Detect which cell encompasses the target text, then output its [x, y] center coordinate. 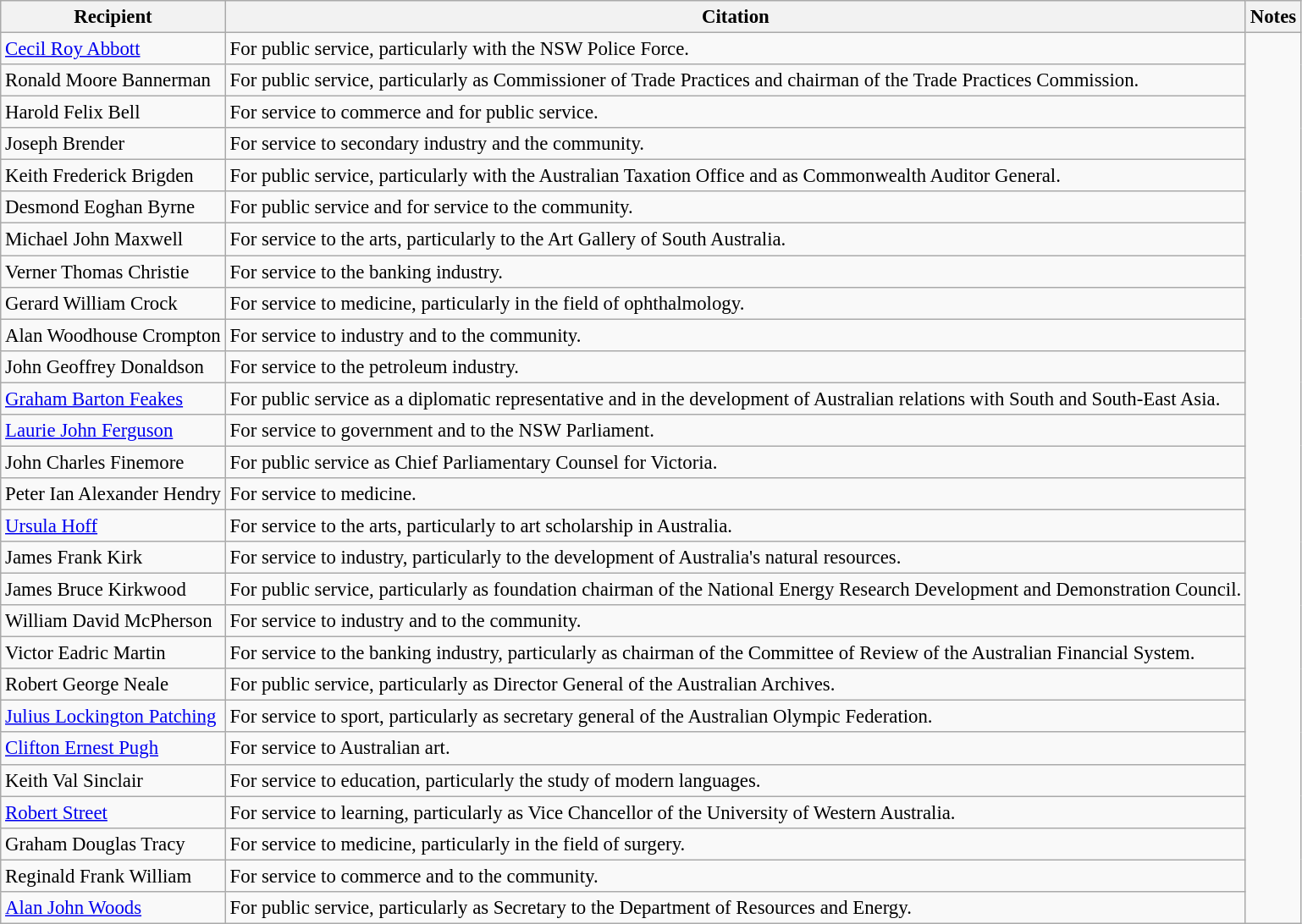
For service to the banking industry. [735, 272]
For service to medicine. [735, 494]
Cecil Roy Abbott [113, 49]
James Frank Kirk [113, 558]
Michael John Maxwell [113, 239]
For service to the petroleum industry. [735, 366]
Citation [735, 17]
Clifton Ernest Pugh [113, 749]
For service to learning, particularly as Vice Chancellor of the University of Western Australia. [735, 812]
For service to medicine, particularly in the field of surgery. [735, 844]
Joseph Brender [113, 144]
Ursula Hoff [113, 525]
Verner Thomas Christie [113, 272]
Julius Lockington Patching [113, 717]
For public service, particularly with the Australian Taxation Office and as Commonwealth Auditor General. [735, 176]
For public service as a diplomatic representative and in the development of Australian relations with South and South-East Asia. [735, 399]
For service to secondary industry and the community. [735, 144]
William David McPherson [113, 621]
For service to commerce and for public service. [735, 113]
For service to Australian art. [735, 749]
Ronald Moore Bannerman [113, 80]
John Charles Finemore [113, 462]
For public service, particularly as Director General of the Australian Archives. [735, 685]
For public service, particularly with the NSW Police Force. [735, 49]
For service to industry, particularly to the development of Australia's natural resources. [735, 558]
Robert George Neale [113, 685]
Keith Val Sinclair [113, 780]
John Geoffrey Donaldson [113, 366]
Recipient [113, 17]
For public service and for service to the community. [735, 207]
James Bruce Kirkwood [113, 590]
Graham Barton Feakes [113, 399]
For public service, particularly as Secretary to the Department of Resources and Energy. [735, 908]
Reginald Frank William [113, 876]
For service to education, particularly the study of modern languages. [735, 780]
Robert Street [113, 812]
Harold Felix Bell [113, 113]
For public service, particularly as foundation chairman of the National Energy Research Development and Demonstration Council. [735, 590]
Alan Woodhouse Crompton [113, 335]
For service to the arts, particularly to the Art Gallery of South Australia. [735, 239]
Notes [1273, 17]
For service to commerce and to the community. [735, 876]
For public service as Chief Parliamentary Counsel for Victoria. [735, 462]
For service to sport, particularly as secretary general of the Australian Olympic Federation. [735, 717]
Desmond Eoghan Byrne [113, 207]
For service to the arts, particularly to art scholarship in Australia. [735, 525]
Graham Douglas Tracy [113, 844]
For service to medicine, particularly in the field of ophthalmology. [735, 303]
For public service, particularly as Commissioner of Trade Practices and chairman of the Trade Practices Commission. [735, 80]
Peter Ian Alexander Hendry [113, 494]
Alan John Woods [113, 908]
For service to the banking industry, particularly as chairman of the Committee of Review of the Australian Financial System. [735, 653]
For service to government and to the NSW Parliament. [735, 431]
Keith Frederick Brigden [113, 176]
Victor Eadric Martin [113, 653]
Laurie John Ferguson [113, 431]
Gerard William Crock [113, 303]
